Return (x, y) of the center of cell containing provided text 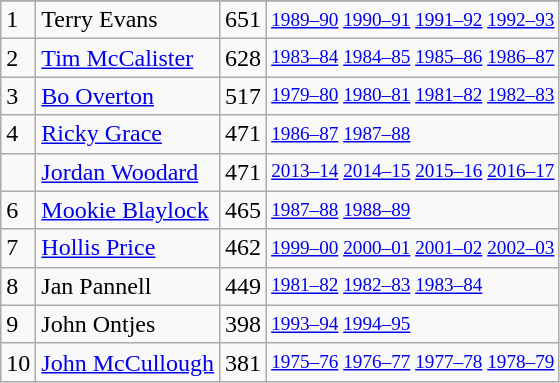
Jordan Woodard (128, 172)
1983–84 1984–85 1985–86 1986–87 (413, 58)
1981–82 1982–83 1983–84 (413, 286)
7 (18, 248)
9 (18, 324)
3 (18, 96)
1975–76 1976–77 1977–78 1978–79 (413, 362)
Ricky Grace (128, 134)
Tim McCalister (128, 58)
John McCullough (128, 362)
465 (244, 210)
1987–88 1988–89 (413, 210)
651 (244, 20)
Mookie Blaylock (128, 210)
2013–14 2014–15 2015–16 2016–17 (413, 172)
462 (244, 248)
381 (244, 362)
1 (18, 20)
Bo Overton (128, 96)
1986–87 1987–88 (413, 134)
8 (18, 286)
4 (18, 134)
10 (18, 362)
Terry Evans (128, 20)
1979–80 1980–81 1981–82 1982–83 (413, 96)
2 (18, 58)
John Ontjes (128, 324)
Jan Pannell (128, 286)
1999–00 2000–01 2001–02 2002–03 (413, 248)
449 (244, 286)
398 (244, 324)
6 (18, 210)
1989–90 1990–91 1991–92 1992–93 (413, 20)
1993–94 1994–95 (413, 324)
628 (244, 58)
Hollis Price (128, 248)
517 (244, 96)
